Identify which cell holds the provided text, then report its [X, Y] central coordinate. 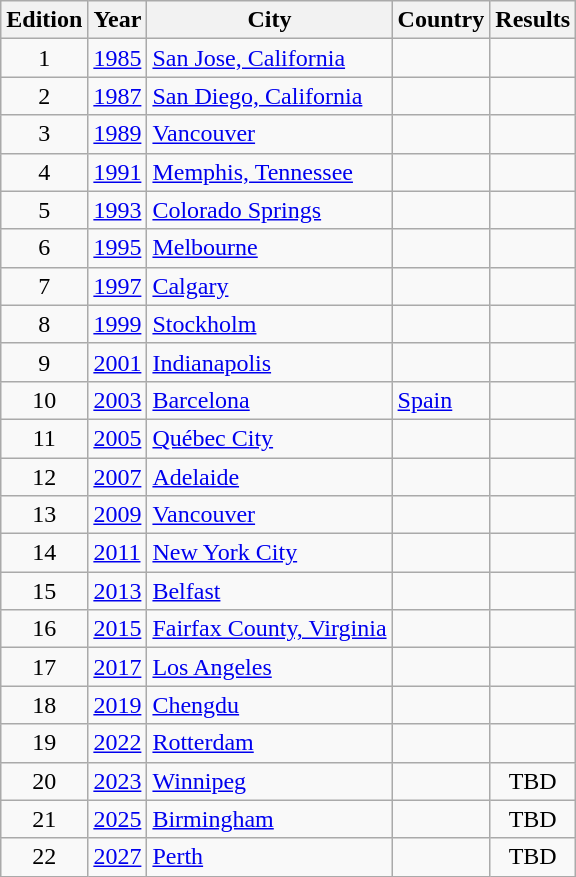
2007 [118, 477]
2027 [118, 857]
2003 [118, 400]
2023 [118, 781]
San Diego, California [270, 96]
2017 [118, 667]
7 [44, 286]
1989 [118, 134]
2025 [118, 819]
2011 [118, 553]
19 [44, 743]
Calgary [270, 286]
14 [44, 553]
Perth [270, 857]
Stockholm [270, 324]
City [270, 20]
Spain [441, 400]
2001 [118, 362]
22 [44, 857]
1985 [118, 58]
Memphis, Tennessee [270, 172]
1991 [118, 172]
18 [44, 705]
17 [44, 667]
New York City [270, 553]
2 [44, 96]
1993 [118, 210]
2015 [118, 629]
2009 [118, 515]
2005 [118, 438]
1987 [118, 96]
1 [44, 58]
20 [44, 781]
2019 [118, 705]
Results [533, 20]
Winnipeg [270, 781]
Québec City [270, 438]
11 [44, 438]
Birmingham [270, 819]
Melbourne [270, 248]
9 [44, 362]
12 [44, 477]
Colorado Springs [270, 210]
1995 [118, 248]
2013 [118, 591]
15 [44, 591]
5 [44, 210]
Fairfax County, Virginia [270, 629]
4 [44, 172]
8 [44, 324]
Adelaide [270, 477]
2022 [118, 743]
6 [44, 248]
1999 [118, 324]
1997 [118, 286]
San Jose, California [270, 58]
Indianapolis [270, 362]
10 [44, 400]
Year [118, 20]
3 [44, 134]
Chengdu [270, 705]
Barcelona [270, 400]
Los Angeles [270, 667]
Country [441, 20]
Rotterdam [270, 743]
13 [44, 515]
Edition [44, 20]
21 [44, 819]
Belfast [270, 591]
16 [44, 629]
